Return [X, Y] of the center of cell containing provided text 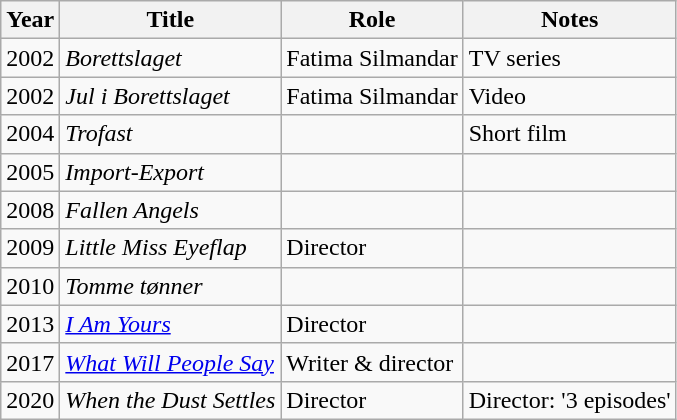
2004 [30, 134]
What Will People Say [170, 362]
When the Dust Settles [170, 400]
2009 [30, 248]
2008 [30, 210]
2010 [30, 286]
Year [30, 20]
Import-Export [170, 172]
Title [170, 20]
2020 [30, 400]
Borettslaget [170, 58]
Tomme tønner [170, 286]
Little Miss Eyeflap [170, 248]
Notes [570, 20]
I Am Yours [170, 324]
Jul i Borettslaget [170, 96]
Trofast [170, 134]
TV series [570, 58]
Fallen Angels [170, 210]
Writer & director [372, 362]
2017 [30, 362]
2005 [30, 172]
Video [570, 96]
2013 [30, 324]
Role [372, 20]
Director: '3 episodes' [570, 400]
Short film [570, 134]
